Identify which cell holds the provided text, then report its (X, Y) central coordinate. 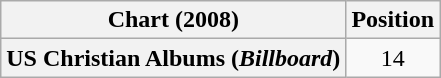
Chart (2008) (174, 20)
US Christian Albums (Billboard) (174, 58)
Position (393, 20)
14 (393, 58)
